Determine the [X, Y] coordinate at the center of the cell enclosing the given text.  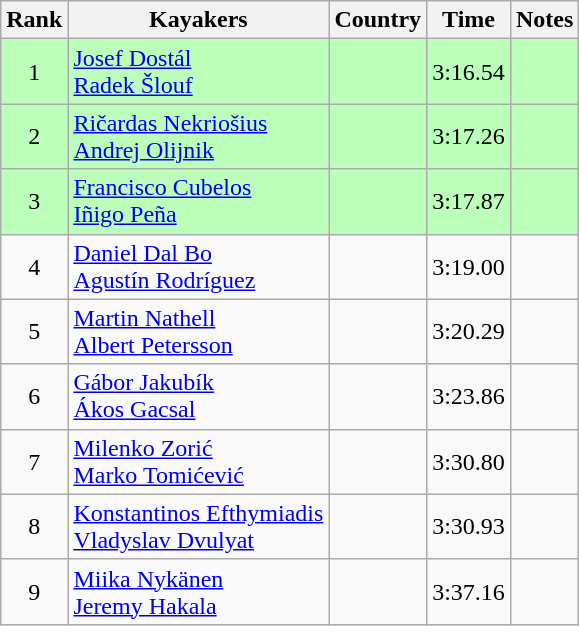
3:30.93 [469, 526]
3:37.16 [469, 592]
Kayakers [198, 20]
Josef DostálRadek Šlouf [198, 72]
1 [34, 72]
5 [34, 332]
Rank [34, 20]
8 [34, 526]
6 [34, 396]
2 [34, 136]
Time [469, 20]
Gábor JakubíkÁkos Gacsal [198, 396]
3:16.54 [469, 72]
7 [34, 462]
3:17.87 [469, 202]
Milenko ZorićMarko Tomićević [198, 462]
Martin NathellAlbert Petersson [198, 332]
Country [378, 20]
3:30.80 [469, 462]
Miika NykänenJeremy Hakala [198, 592]
4 [34, 266]
3:23.86 [469, 396]
3:17.26 [469, 136]
Daniel Dal BoAgustín Rodríguez [198, 266]
Konstantinos EfthymiadisVladyslav Dvulyat [198, 526]
Francisco CubelosIñigo Peña [198, 202]
3:19.00 [469, 266]
Notes [544, 20]
3:20.29 [469, 332]
Ričardas NekriošiusAndrej Olijnik [198, 136]
3 [34, 202]
9 [34, 592]
